For the text-containing cell, return its midpoint in [x, y] coordinate format. 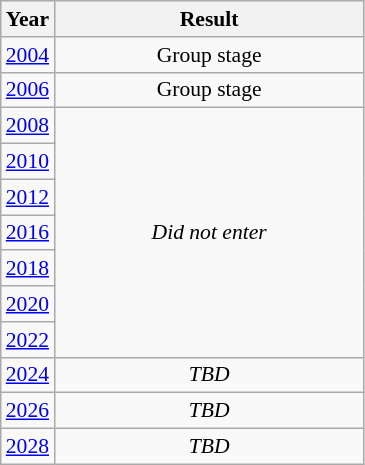
Year [28, 19]
2026 [28, 411]
2012 [28, 197]
2028 [28, 447]
2010 [28, 162]
2004 [28, 55]
2022 [28, 340]
Result [209, 19]
2016 [28, 233]
2006 [28, 90]
2008 [28, 126]
2018 [28, 269]
2024 [28, 375]
Did not enter [209, 232]
2020 [28, 304]
